Find where the given text appears and provide that cell's center as (x, y) coordinate. 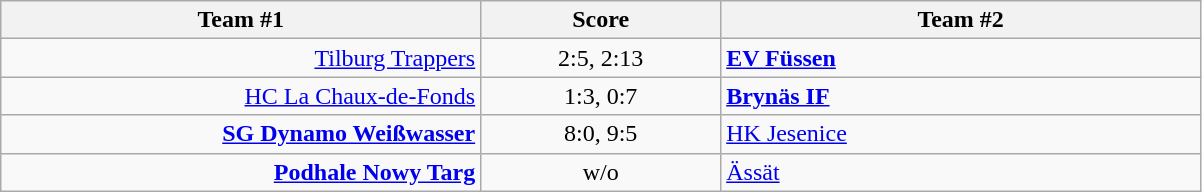
Score (601, 20)
Team #1 (241, 20)
2:5, 2:13 (601, 58)
SG Dynamo Weißwasser (241, 134)
Tilburg Trappers (241, 58)
EV Füssen (961, 58)
w/o (601, 172)
Team #2 (961, 20)
Podhale Nowy Targ (241, 172)
Ässät (961, 172)
HK Jesenice (961, 134)
1:3, 0:7 (601, 96)
8:0, 9:5 (601, 134)
HC La Chaux-de-Fonds (241, 96)
Brynäs IF (961, 96)
